Detect which cell encompasses the target text, then output its (x, y) center coordinate. 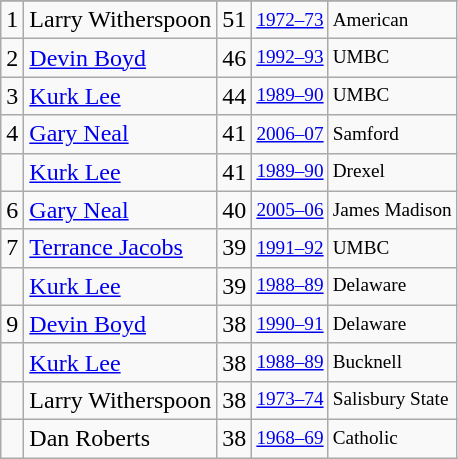
1972–73 (290, 20)
3 (12, 96)
American (392, 20)
Terrance Jacobs (120, 248)
Drexel (392, 172)
James Madison (392, 210)
1 (12, 20)
44 (234, 96)
51 (234, 20)
6 (12, 210)
40 (234, 210)
Dan Roberts (120, 438)
7 (12, 248)
1991–92 (290, 248)
9 (12, 324)
2005–06 (290, 210)
2006–07 (290, 134)
1973–74 (290, 400)
Bucknell (392, 362)
1968–69 (290, 438)
46 (234, 58)
1990–91 (290, 324)
Salisbury State (392, 400)
Catholic (392, 438)
Samford (392, 134)
2 (12, 58)
4 (12, 134)
1992–93 (290, 58)
